Scan for the cell matching the given text and deliver its (X, Y) coordinate at center. 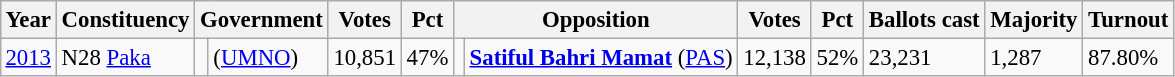
52% (837, 57)
10,851 (364, 57)
23,231 (924, 57)
1,287 (1034, 57)
2013 (28, 57)
N28 Paka (125, 57)
Ballots cast (924, 20)
Government (262, 20)
Year (28, 20)
Opposition (596, 20)
Satiful Bahri Mamat (PAS) (601, 57)
87.80% (1128, 57)
12,138 (774, 57)
Turnout (1128, 20)
Constituency (125, 20)
(UMNO) (268, 57)
Majority (1034, 20)
47% (427, 57)
